Output the (X, Y) coordinate of the center of the cell containing the given text.  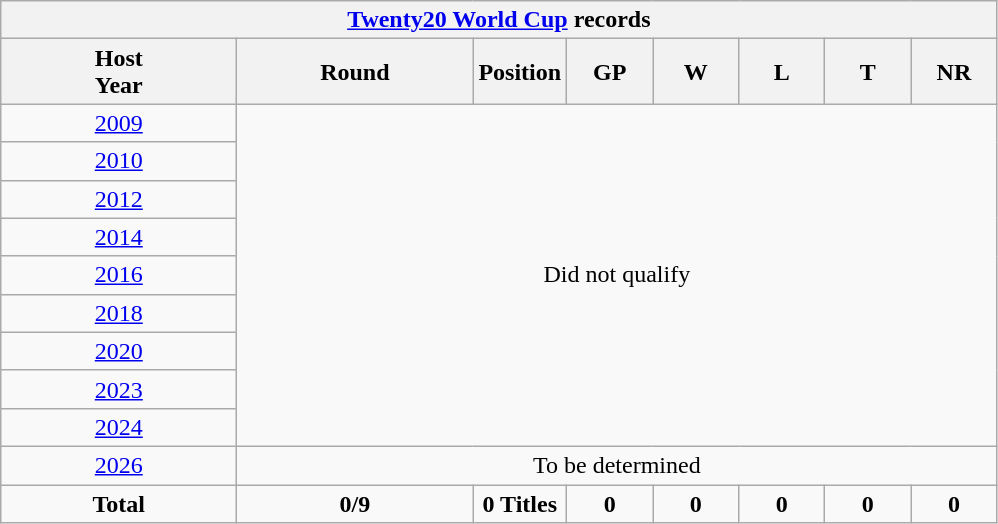
2020 (119, 351)
HostYear (119, 72)
2026 (119, 465)
2012 (119, 199)
0 Titles (520, 503)
Position (520, 72)
2023 (119, 389)
2014 (119, 237)
NR (954, 72)
2016 (119, 275)
2009 (119, 123)
2018 (119, 313)
2010 (119, 161)
GP (610, 72)
Total (119, 503)
Did not qualify (617, 276)
0/9 (355, 503)
2024 (119, 427)
Twenty20 World Cup records (499, 20)
T (868, 72)
W (696, 72)
To be determined (617, 465)
L (782, 72)
Round (355, 72)
